From the cell containing the given text, extract its center point as [X, Y] coordinate. 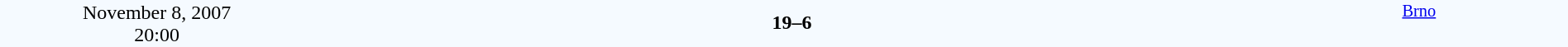
19–6 [791, 22]
Brno [1419, 23]
November 8, 200720:00 [157, 23]
